Capture the cell that displays the provided text and extract its [x, y] central coordinate. 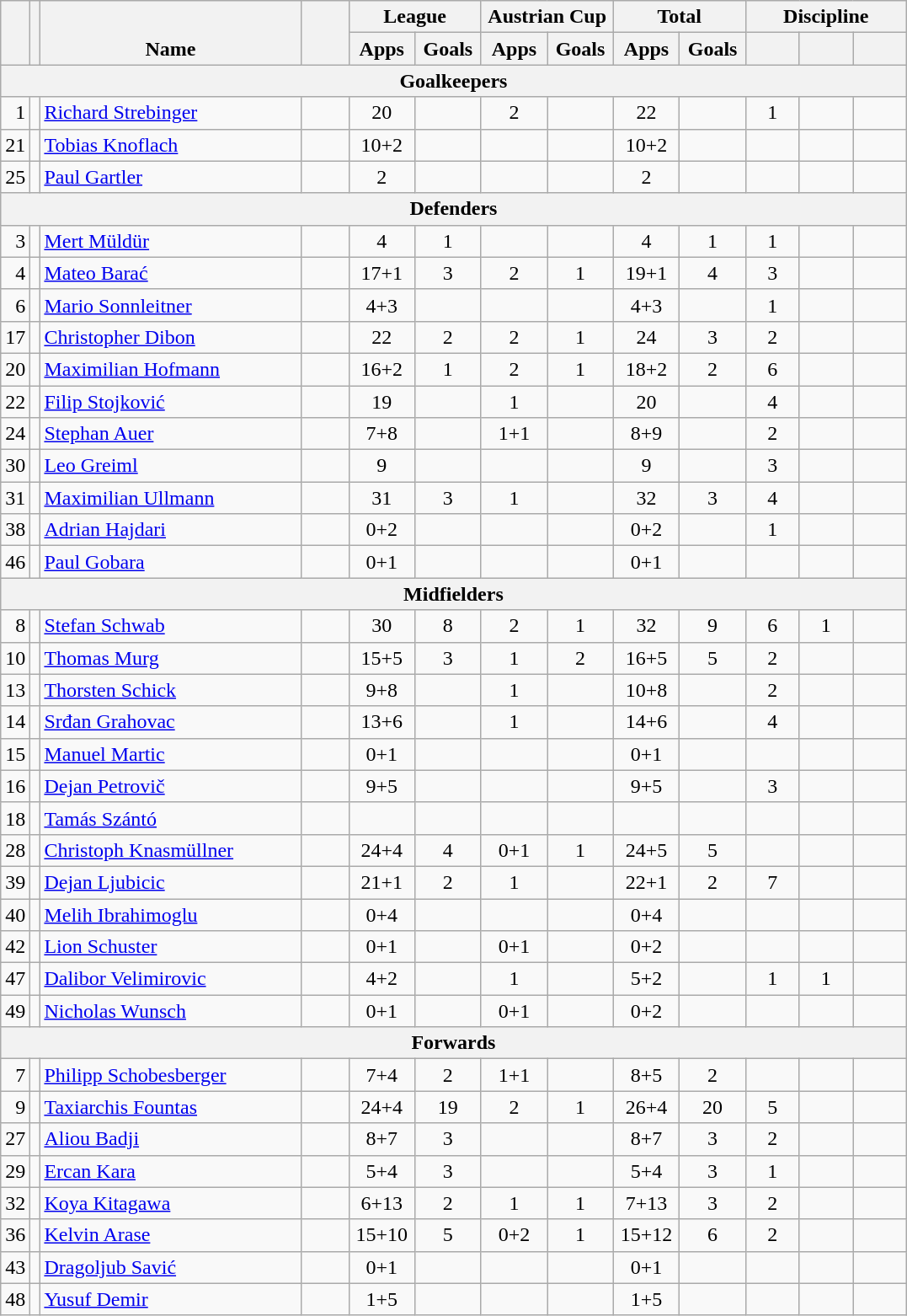
Defenders [453, 209]
Adrian Hajdari [170, 530]
Yusuf Demir [170, 1299]
Stephan Auer [170, 434]
28 [15, 850]
Dalibor Velimirovic [170, 979]
8+9 [647, 434]
Midfielders [453, 594]
Paul Gartler [170, 177]
22+1 [647, 882]
Name [170, 33]
Thorsten Schick [170, 690]
Austrian Cup [547, 17]
48 [15, 1299]
Dejan Ljubicic [170, 882]
Forwards [453, 1043]
40 [15, 914]
17+1 [382, 273]
Filip Stojković [170, 402]
Christoph Knasmüllner [170, 850]
15+10 [382, 1235]
Mateo Barać [170, 273]
4+2 [382, 979]
13 [15, 690]
16 [15, 786]
16+2 [382, 369]
Paul Gobara [170, 562]
39 [15, 882]
Stefan Schwab [170, 626]
Richard Strebinger [170, 113]
Maximilian Ullmann [170, 498]
Mert Müldür [170, 241]
Total [679, 17]
36 [15, 1235]
21 [15, 145]
47 [15, 979]
14 [15, 722]
Taxiarchis Fountas [170, 1107]
Srđan Grahovac [170, 722]
Lion Schuster [170, 947]
29 [15, 1171]
Dejan Petrovič [170, 786]
Christopher Dibon [170, 337]
Aliou Badji [170, 1139]
Koya Kitagawa [170, 1203]
15+5 [382, 658]
Discipline [825, 17]
Thomas Murg [170, 658]
7+4 [382, 1075]
Kelvin Arase [170, 1235]
9+8 [382, 690]
10 [15, 658]
13+6 [382, 722]
7+13 [647, 1203]
7+8 [382, 434]
18+2 [647, 369]
19+1 [647, 273]
25 [15, 177]
Melih Ibrahimoglu [170, 914]
Mario Sonnleitner [170, 305]
42 [15, 947]
14+6 [647, 722]
16+5 [647, 658]
38 [15, 530]
43 [15, 1267]
15+12 [647, 1235]
Ercan Kara [170, 1171]
Tamás Szántó [170, 818]
49 [15, 1011]
Maximilian Hofmann [170, 369]
Philipp Schobesberger [170, 1075]
League [414, 17]
26+4 [647, 1107]
46 [15, 562]
27 [15, 1139]
17 [15, 337]
8+5 [647, 1075]
21+1 [382, 882]
24+5 [647, 850]
Dragoljub Savić [170, 1267]
6+13 [382, 1203]
Manuel Martic [170, 754]
Tobias Knoflach [170, 145]
5+2 [647, 979]
15 [15, 754]
Leo Greiml [170, 466]
10+8 [647, 690]
18 [15, 818]
Nicholas Wunsch [170, 1011]
Goalkeepers [453, 81]
